Provide the [X, Y] coordinate of the cell's center where the given text is located.  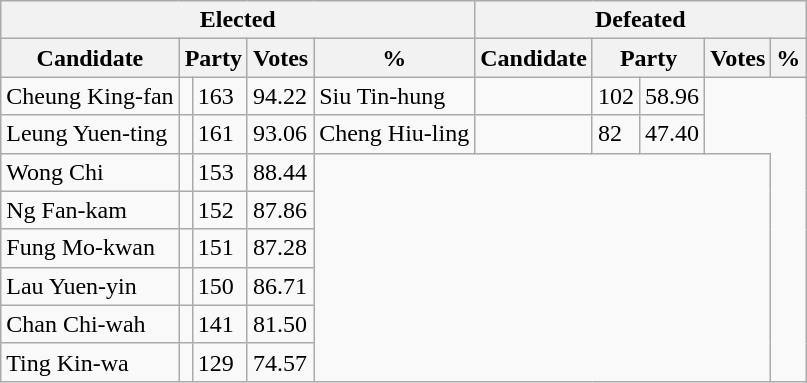
129 [220, 362]
150 [220, 286]
Elected [238, 20]
81.50 [280, 324]
Lau Yuen-yin [90, 286]
74.57 [280, 362]
87.28 [280, 248]
94.22 [280, 96]
151 [220, 248]
86.71 [280, 286]
87.86 [280, 210]
141 [220, 324]
Defeated [640, 20]
152 [220, 210]
Leung Yuen-ting [90, 134]
Cheung King-fan [90, 96]
Ting Kin-wa [90, 362]
163 [220, 96]
Ng Fan-kam [90, 210]
82 [616, 134]
47.40 [672, 134]
58.96 [672, 96]
Chan Chi-wah [90, 324]
88.44 [280, 172]
Fung Mo-kwan [90, 248]
Wong Chi [90, 172]
102 [616, 96]
Siu Tin-hung [394, 96]
Cheng Hiu-ling [394, 134]
161 [220, 134]
93.06 [280, 134]
153 [220, 172]
